Detect which cell encompasses the target text, then output its [X, Y] center coordinate. 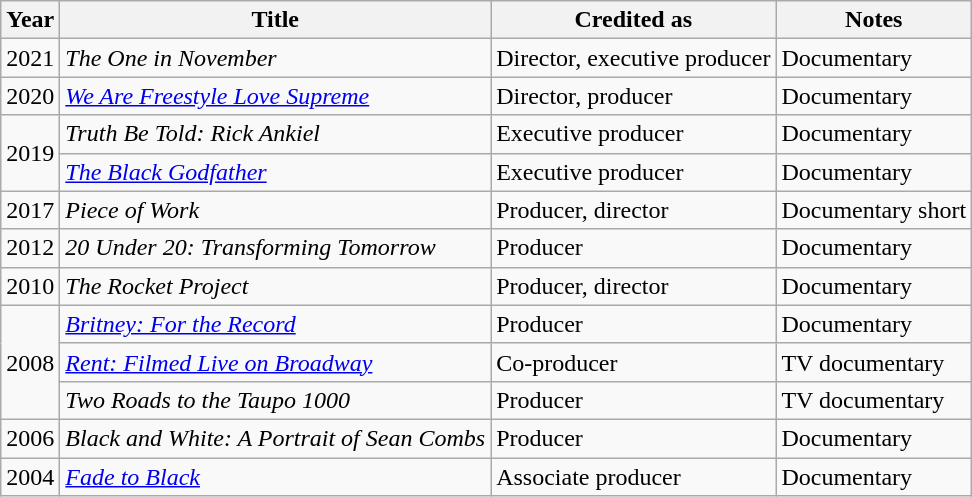
2020 [30, 96]
Documentary short [874, 210]
Title [276, 20]
The Black Godfather [276, 172]
2012 [30, 248]
We Are Freestyle Love Supreme [276, 96]
Year [30, 20]
Director, producer [634, 96]
Associate producer [634, 477]
Director, executive producer [634, 58]
Credited as [634, 20]
The Rocket Project [276, 286]
2019 [30, 153]
Britney: For the Record [276, 324]
Piece of Work [276, 210]
2004 [30, 477]
The One in November [276, 58]
Black and White: A Portrait of Sean Combs [276, 438]
2017 [30, 210]
Rent: Filmed Live on Broadway [276, 362]
Notes [874, 20]
2021 [30, 58]
Co-producer [634, 362]
2006 [30, 438]
Truth Be Told: Rick Ankiel [276, 134]
2008 [30, 362]
Fade to Black [276, 477]
2010 [30, 286]
20 Under 20: Transforming Tomorrow [276, 248]
Two Roads to the Taupo 1000 [276, 400]
